Pinpoint the cell where the given text exists, returning its [x, y] midpoint coordinate. 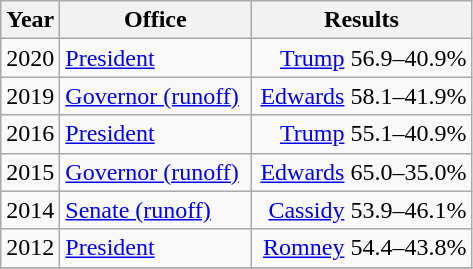
Trump 55.1–40.9% [362, 134]
2015 [30, 172]
Cassidy 53.9–46.1% [362, 210]
2012 [30, 248]
2020 [30, 58]
Senate (runoff) [156, 210]
Trump 56.9–40.9% [362, 58]
Romney 54.4–43.8% [362, 248]
Edwards 65.0–35.0% [362, 172]
Year [30, 20]
Office [156, 20]
Edwards 58.1–41.9% [362, 96]
2014 [30, 210]
2019 [30, 96]
2016 [30, 134]
Results [362, 20]
